Provide the [x, y] coordinate of the cell's center where the given text is located.  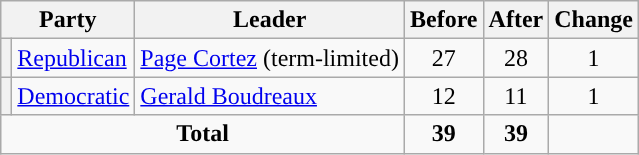
Before [444, 20]
28 [516, 58]
Democratic [74, 96]
After [516, 20]
Gerald Boudreaux [270, 96]
11 [516, 96]
Change [594, 20]
27 [444, 58]
12 [444, 96]
Party [68, 20]
Total [203, 134]
Republican [74, 58]
Leader [270, 20]
Page Cortez (term-limited) [270, 58]
